Locate the cell with the specified text and output its [X, Y] center coordinate. 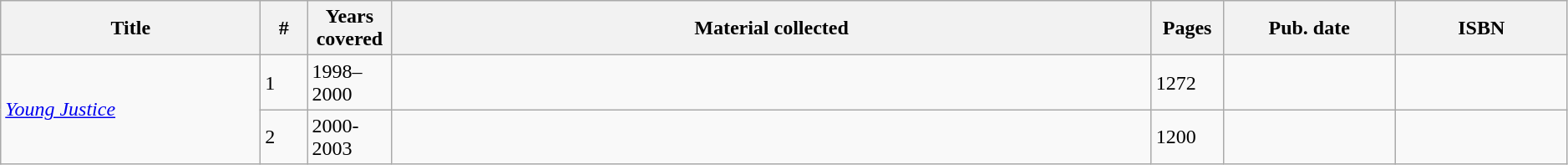
1 [284, 82]
# [284, 28]
2 [284, 137]
Young Justice [130, 110]
2000-2003 [349, 137]
1272 [1187, 82]
Years covered [349, 28]
Pub. date [1309, 28]
Material collected [772, 28]
ISBN [1481, 28]
1200 [1187, 137]
1998–2000 [349, 82]
Title [130, 28]
Pages [1187, 28]
